From the cell containing the given text, extract its center point as (X, Y) coordinate. 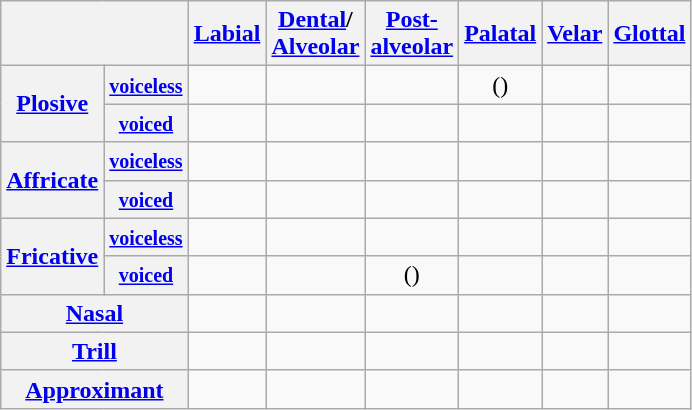
Dental/Alveolar (316, 34)
Trill (94, 351)
Palatal (500, 34)
Nasal (94, 313)
Plosive (52, 104)
Glottal (650, 34)
Fricative (52, 256)
Approximant (94, 389)
Affricate (52, 180)
Velar (575, 34)
Post-alveolar (412, 34)
Labial (227, 34)
